Find where the given text appears and provide that cell's center as (X, Y) coordinate. 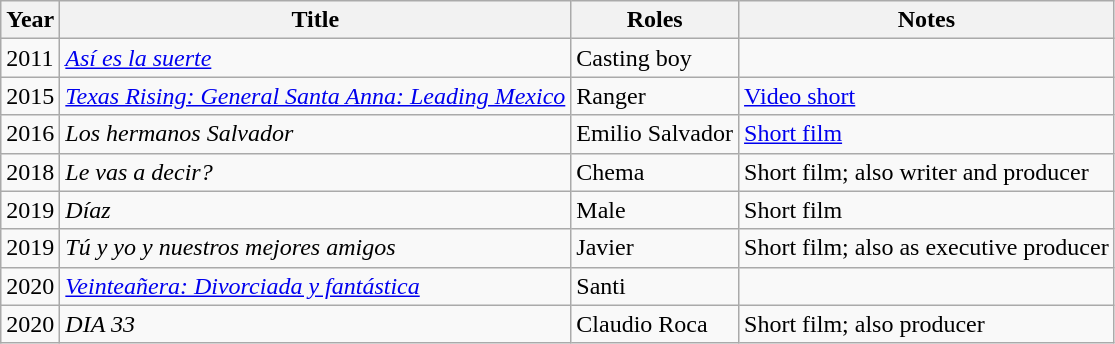
DIA 33 (316, 324)
Emilio Salvador (655, 134)
Le vas a decir? (316, 172)
Short film; also producer (927, 324)
2018 (30, 172)
Ranger (655, 96)
Así es la suerte (316, 58)
Texas Rising: General Santa Anna: Leading Mexico (316, 96)
Tú y yo y nuestros mejores amigos (316, 248)
Roles (655, 20)
Notes (927, 20)
Short film; also as executive producer (927, 248)
Los hermanos Salvador (316, 134)
Javier (655, 248)
Short film; also writer and producer (927, 172)
2011 (30, 58)
2015 (30, 96)
Year (30, 20)
Video short (927, 96)
Title (316, 20)
Díaz (316, 210)
2016 (30, 134)
Chema (655, 172)
Casting boy (655, 58)
Claudio Roca (655, 324)
Male (655, 210)
Veinteañera: Divorciada y fantástica (316, 286)
Santi (655, 286)
